For the text-containing cell, return its midpoint in (x, y) coordinate format. 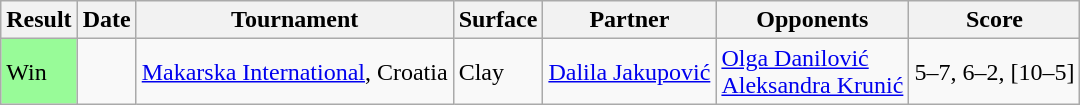
Result (39, 20)
Date (106, 20)
5–7, 6–2, [10–5] (994, 72)
Score (994, 20)
Partner (630, 20)
Win (39, 72)
Makarska International, Croatia (294, 72)
Olga Danilović Aleksandra Krunić (812, 72)
Opponents (812, 20)
Clay (498, 72)
Surface (498, 20)
Dalila Jakupović (630, 72)
Tournament (294, 20)
